Identify which cell holds the provided text, then report its (x, y) central coordinate. 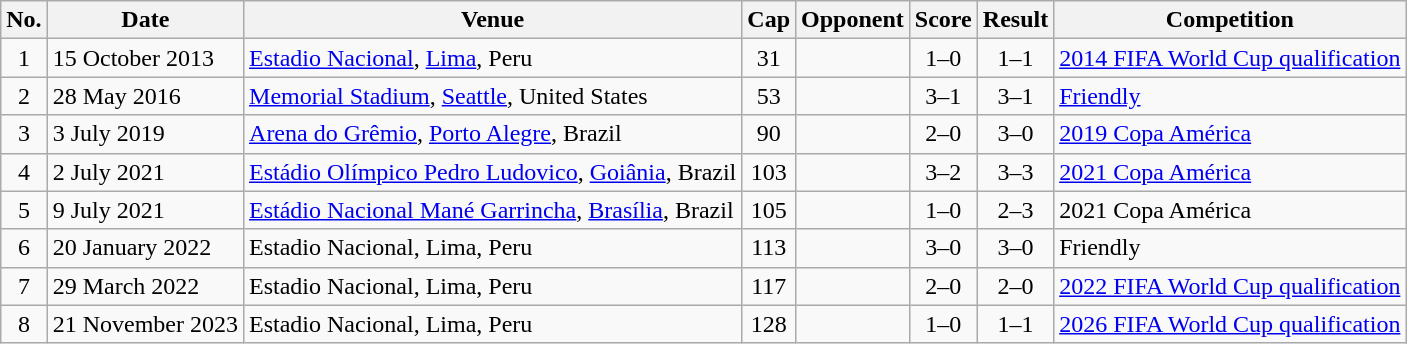
2022 FIFA World Cup qualification (1230, 286)
5 (24, 210)
Venue (493, 20)
3 (24, 134)
7 (24, 286)
3–2 (943, 172)
29 March 2022 (145, 286)
15 October 2013 (145, 58)
21 November 2023 (145, 324)
2–3 (1015, 210)
105 (769, 210)
31 (769, 58)
Cap (769, 20)
128 (769, 324)
90 (769, 134)
No. (24, 20)
3–3 (1015, 172)
28 May 2016 (145, 96)
8 (24, 324)
2014 FIFA World Cup qualification (1230, 58)
Estádio Olímpico Pedro Ludovico, Goiânia, Brazil (493, 172)
Score (943, 20)
2026 FIFA World Cup qualification (1230, 324)
113 (769, 248)
20 January 2022 (145, 248)
103 (769, 172)
2 (24, 96)
Date (145, 20)
6 (24, 248)
117 (769, 286)
Arena do Grêmio, Porto Alegre, Brazil (493, 134)
4 (24, 172)
3 July 2019 (145, 134)
Result (1015, 20)
2019 Copa América (1230, 134)
Memorial Stadium, Seattle, United States (493, 96)
2 July 2021 (145, 172)
9 July 2021 (145, 210)
Estádio Nacional Mané Garrincha, Brasília, Brazil (493, 210)
Competition (1230, 20)
1 (24, 58)
53 (769, 96)
Opponent (853, 20)
